Return [X, Y] of the center of cell containing provided text 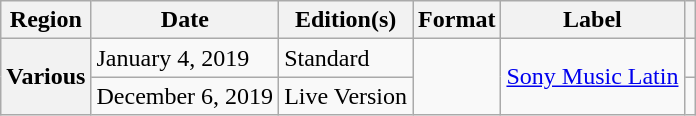
Edition(s) [346, 20]
Various [46, 77]
Standard [346, 58]
Format [457, 20]
Label [592, 20]
Live Version [346, 96]
December 6, 2019 [185, 96]
Date [185, 20]
Sony Music Latin [592, 77]
Region [46, 20]
January 4, 2019 [185, 58]
